From the cell containing the given text, extract its center point as (x, y) coordinate. 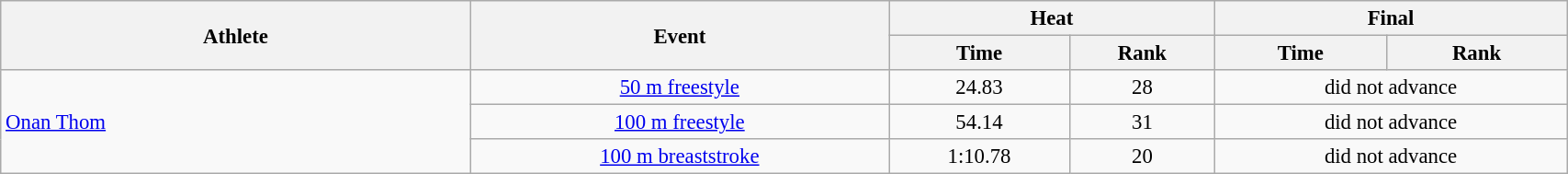
54.14 (979, 122)
Final (1391, 18)
Onan Thom (235, 122)
31 (1142, 122)
50 m freestyle (680, 87)
28 (1142, 87)
24.83 (979, 87)
100 m freestyle (680, 122)
100 m breaststroke (680, 157)
1:10.78 (979, 157)
20 (1142, 157)
Heat (1053, 18)
Event (680, 35)
Athlete (235, 35)
